Locate the cell with the specified text and output its (x, y) center coordinate. 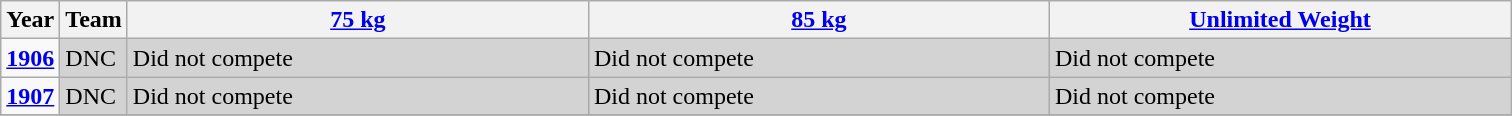
Year (30, 20)
1906 (30, 58)
75 kg (358, 20)
1907 (30, 96)
Unlimited Weight (1280, 20)
85 kg (818, 20)
Team (94, 20)
